Extract the [X, Y] coordinate from the center of the cell holding the provided text.  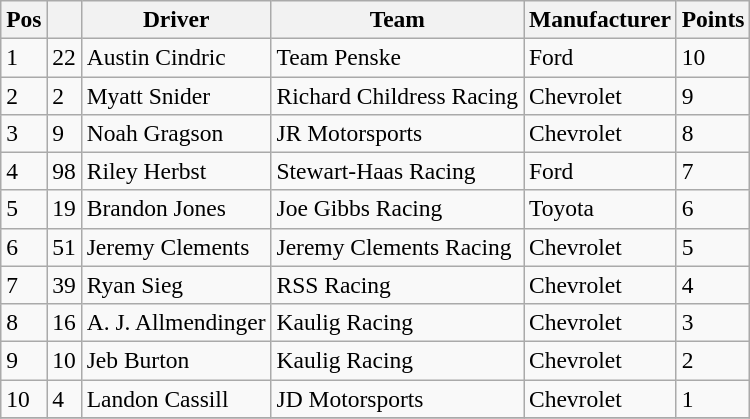
RSS Racing [397, 285]
Manufacturer [600, 19]
Brandon Jones [176, 209]
A. J. Allmendinger [176, 322]
Team Penske [397, 57]
Richard Childress Racing [397, 95]
98 [64, 171]
51 [64, 247]
Jeb Burton [176, 360]
39 [64, 285]
JD Motorsports [397, 398]
Team [397, 19]
Austin Cindric [176, 57]
Pos [24, 19]
Jeremy Clements Racing [397, 247]
Noah Gragson [176, 133]
Ryan Sieg [176, 285]
Points [713, 19]
Joe Gibbs Racing [397, 209]
19 [64, 209]
Jeremy Clements [176, 247]
Landon Cassill [176, 398]
Myatt Snider [176, 95]
JR Motorsports [397, 133]
22 [64, 57]
Riley Herbst [176, 171]
Stewart-Haas Racing [397, 171]
Driver [176, 19]
Toyota [600, 209]
16 [64, 322]
